From the cell containing the given text, extract its center point as [x, y] coordinate. 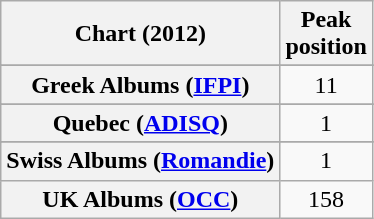
Peakposition [326, 34]
Chart (2012) [140, 34]
158 [326, 199]
11 [326, 85]
Quebec (ADISQ) [140, 123]
Swiss Albums (Romandie) [140, 161]
Greek Albums (IFPI) [140, 85]
UK Albums (OCC) [140, 199]
